Provide the (X, Y) coordinate of the cell's center where the given text is located.  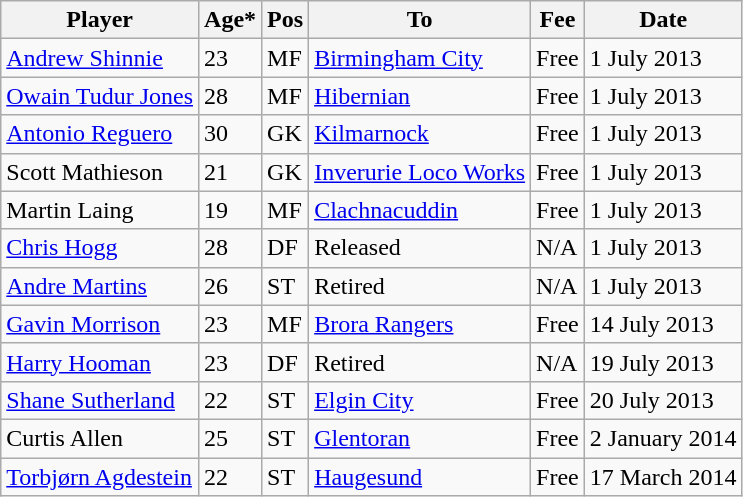
Andrew Shinnie (100, 58)
Haugesund (420, 477)
Fee (558, 20)
Player (100, 20)
19 (230, 210)
2 January 2014 (663, 438)
19 July 2013 (663, 362)
Antonio Reguero (100, 134)
Owain Tudur Jones (100, 96)
Birmingham City (420, 58)
To (420, 20)
Gavin Morrison (100, 324)
Elgin City (420, 400)
30 (230, 134)
Glentoran (420, 438)
Clachnacuddin (420, 210)
17 March 2014 (663, 477)
26 (230, 286)
Inverurie Loco Works (420, 172)
Released (420, 248)
Age* (230, 20)
Harry Hooman (100, 362)
Torbjørn Agdestein (100, 477)
20 July 2013 (663, 400)
Hibernian (420, 96)
Brora Rangers (420, 324)
14 July 2013 (663, 324)
Andre Martins (100, 286)
21 (230, 172)
Date (663, 20)
Pos (286, 20)
Scott Mathieson (100, 172)
25 (230, 438)
Chris Hogg (100, 248)
Martin Laing (100, 210)
Shane Sutherland (100, 400)
Kilmarnock (420, 134)
Curtis Allen (100, 438)
